Detect which cell encompasses the target text, then output its [X, Y] center coordinate. 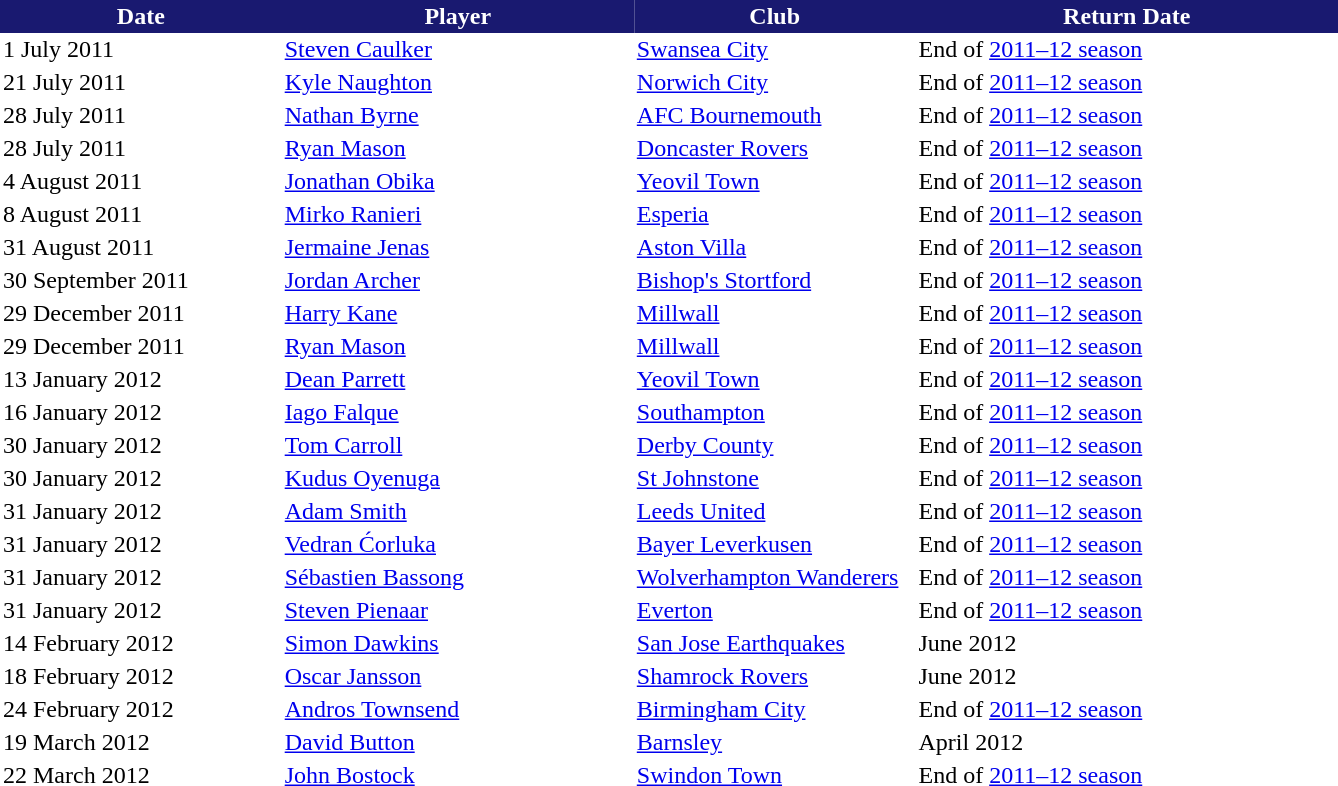
8 August 2011 [141, 214]
16 January 2012 [141, 412]
Harry Kane [458, 314]
Shamrock Rovers [775, 676]
Derby County [775, 446]
Dean Parrett [458, 380]
Iago Falque [458, 412]
Nathan Byrne [458, 116]
19 March 2012 [141, 742]
AFC Bournemouth [775, 116]
30 September 2011 [141, 280]
Bayer Leverkusen [775, 544]
Return Date [1126, 16]
Adam Smith [458, 512]
April 2012 [1126, 742]
Esperia [775, 214]
Wolverhampton Wanderers [775, 578]
14 February 2012 [141, 644]
Everton [775, 610]
Date [141, 16]
Simon Dawkins [458, 644]
St Johnstone [775, 478]
21 July 2011 [141, 82]
Steven Caulker [458, 50]
Southampton [775, 412]
Sébastien Bassong [458, 578]
Player [458, 16]
Leeds United [775, 512]
Jonathan Obika [458, 182]
4 August 2011 [141, 182]
Birmingham City [775, 710]
Jermaine Jenas [458, 248]
Jordan Archer [458, 280]
Steven Pienaar [458, 610]
Swansea City [775, 50]
David Button [458, 742]
Mirko Ranieri [458, 214]
Doncaster Rovers [775, 148]
31 August 2011 [141, 248]
13 January 2012 [141, 380]
Kudus Oyenuga [458, 478]
Bishop's Stortford [775, 280]
Barnsley [775, 742]
24 February 2012 [141, 710]
Aston Villa [775, 248]
Club [775, 16]
Tom Carroll [458, 446]
Kyle Naughton [458, 82]
18 February 2012 [141, 676]
San Jose Earthquakes [775, 644]
Vedran Ćorluka [458, 544]
1 July 2011 [141, 50]
Norwich City [775, 82]
Andros Townsend [458, 710]
Oscar Jansson [458, 676]
